Locate the cell with the specified text and output its [x, y] center coordinate. 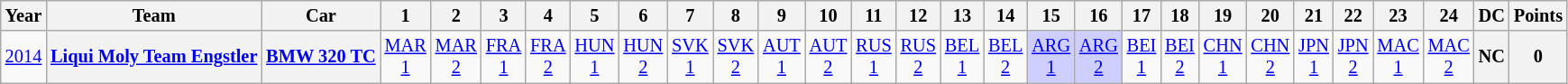
17 [1142, 15]
18 [1179, 15]
Team [153, 15]
10 [829, 15]
24 [1449, 15]
21 [1314, 15]
16 [1098, 15]
22 [1353, 15]
CHN1 [1223, 57]
4 [548, 15]
2 [456, 15]
7 [690, 15]
Liqui Moly Team Engstler [153, 57]
23 [1398, 15]
BEI1 [1142, 57]
RUS1 [873, 57]
MAR1 [406, 57]
12 [918, 15]
HUN2 [643, 57]
DC [1491, 15]
9 [782, 15]
11 [873, 15]
19 [1223, 15]
SVK1 [690, 57]
AUT1 [782, 57]
Year [23, 15]
5 [594, 15]
2014 [23, 57]
FRA2 [548, 57]
RUS2 [918, 57]
8 [736, 15]
SVK2 [736, 57]
BEI2 [1179, 57]
Points [1538, 15]
MAC2 [1449, 57]
6 [643, 15]
15 [1051, 15]
BEL2 [1005, 57]
MAC1 [1398, 57]
ARG1 [1051, 57]
Car [321, 15]
CHN2 [1270, 57]
MAR2 [456, 57]
14 [1005, 15]
JPN1 [1314, 57]
FRA1 [503, 57]
BMW 320 TC [321, 57]
BEL1 [962, 57]
HUN1 [594, 57]
ARG2 [1098, 57]
NC [1491, 57]
13 [962, 15]
20 [1270, 15]
1 [406, 15]
AUT2 [829, 57]
0 [1538, 57]
3 [503, 15]
JPN2 [1353, 57]
